Return (X, Y) of the center of cell containing provided text 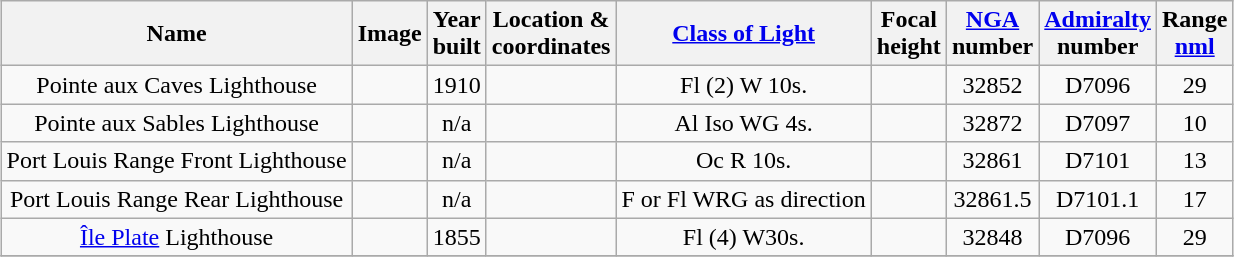
F or Fl WRG as direction (744, 199)
32861 (992, 161)
32861.5 (992, 199)
Fl (4) W30s. (744, 237)
NGAnumber (992, 34)
D7097 (1098, 123)
Pointe aux Sables Lighthouse (176, 123)
Île Plate Lighthouse (176, 237)
32848 (992, 237)
D7101 (1098, 161)
32852 (992, 85)
Yearbuilt (456, 34)
Port Louis Range Rear Lighthouse (176, 199)
Image (390, 34)
17 (1194, 199)
Focalheight (908, 34)
Fl (2) W 10s. (744, 85)
Class of Light (744, 34)
D7101.1 (1098, 199)
Al Iso WG 4s. (744, 123)
10 (1194, 123)
Rangenml (1194, 34)
Oc R 10s. (744, 161)
1855 (456, 237)
Pointe aux Caves Lighthouse (176, 85)
Location & coordinates (551, 34)
Port Louis Range Front Lighthouse (176, 161)
Admiraltynumber (1098, 34)
Name (176, 34)
13 (1194, 161)
1910 (456, 85)
32872 (992, 123)
